Detect which cell encompasses the target text, then output its (X, Y) center coordinate. 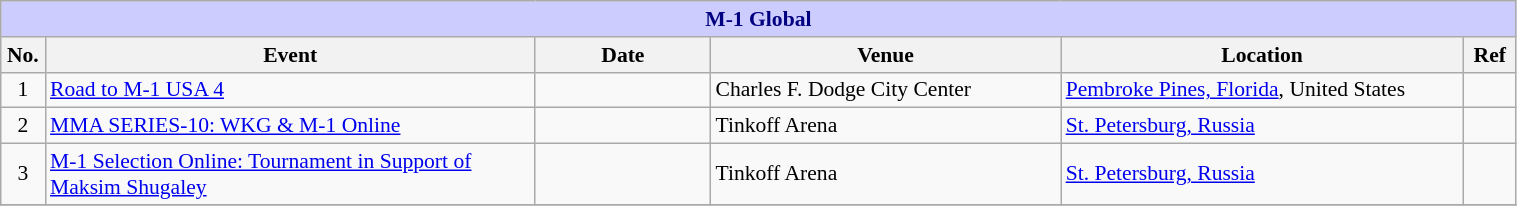
3 (23, 174)
M-1 Global (758, 19)
MMA SERIES-10: WKG & M-1 Online (290, 126)
2 (23, 126)
1 (23, 90)
No. (23, 55)
Location (1262, 55)
Date (622, 55)
M-1 Selection Online: Tournament in Support of Maksim Shugaley (290, 174)
Venue (885, 55)
Event (290, 55)
Charles F. Dodge City Center (885, 90)
Ref (1490, 55)
Pembroke Pines, Florida, United States (1262, 90)
Road to M-1 USA 4 (290, 90)
